Find where the given text appears and provide that cell's center as (X, Y) coordinate. 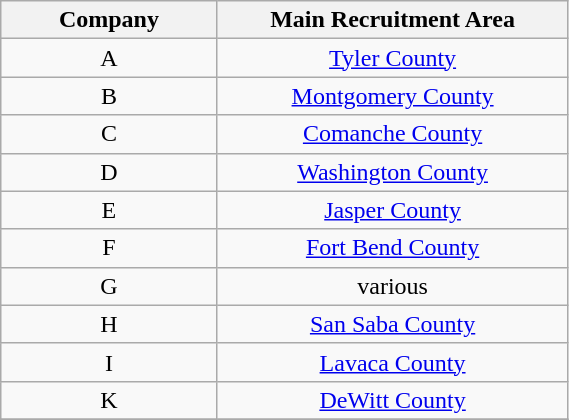
C (109, 134)
F (109, 248)
Lavaca County (392, 362)
I (109, 362)
H (109, 324)
A (109, 58)
Washington County (392, 172)
DeWitt County (392, 400)
San Saba County (392, 324)
Company (109, 20)
B (109, 96)
Montgomery County (392, 96)
Fort Bend County (392, 248)
K (109, 400)
Jasper County (392, 210)
E (109, 210)
various (392, 286)
Tyler County (392, 58)
Main Recruitment Area (392, 20)
G (109, 286)
Comanche County (392, 134)
D (109, 172)
